Output the (X, Y) coordinate of the center of the cell containing the given text.  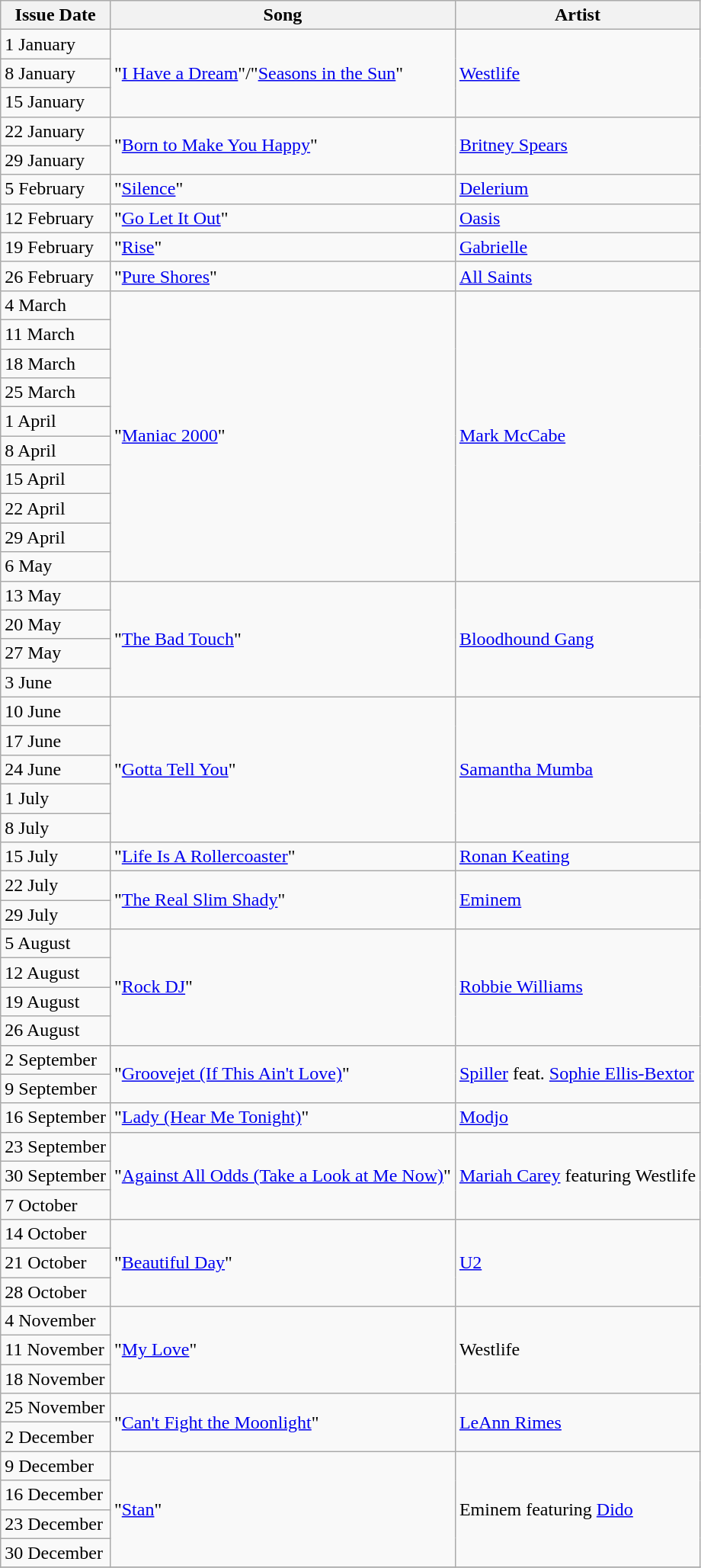
13 May (56, 595)
26 February (56, 276)
30 September (56, 1175)
Delerium (578, 189)
Eminem featuring Dido (578, 1509)
22 July (56, 886)
All Saints (578, 276)
"Maniac 2000" (282, 436)
24 June (56, 769)
"Groovejet (If This Ain't Love)" (282, 1074)
Bloodhound Gang (578, 639)
12 February (56, 218)
11 November (56, 1350)
23 December (56, 1524)
27 May (56, 653)
25 November (56, 1408)
Samantha Mumba (578, 769)
2 December (56, 1437)
25 March (56, 393)
Gabrielle (578, 247)
11 March (56, 334)
1 January (56, 44)
22 April (56, 508)
16 September (56, 1117)
"Silence" (282, 189)
15 April (56, 479)
15 July (56, 857)
Artist (578, 15)
5 August (56, 944)
1 July (56, 798)
29 January (56, 160)
12 August (56, 973)
"Rise" (282, 247)
28 October (56, 1292)
19 August (56, 1002)
"My Love" (282, 1350)
"Can't Fight the Moonlight" (282, 1422)
17 June (56, 740)
"Go Let It Out" (282, 218)
Issue Date (56, 15)
20 May (56, 624)
2 September (56, 1060)
3 June (56, 682)
Spiller feat. Sophie Ellis-Bextor (578, 1074)
22 January (56, 131)
"The Real Slim Shady" (282, 900)
4 March (56, 305)
Song (282, 15)
4 November (56, 1321)
7 October (56, 1204)
9 December (56, 1466)
15 January (56, 102)
5 February (56, 189)
Ronan Keating (578, 857)
Oasis (578, 218)
26 August (56, 1031)
"The Bad Touch" (282, 639)
"Beautiful Day" (282, 1262)
29 July (56, 915)
"Stan" (282, 1509)
Modjo (578, 1117)
19 February (56, 247)
LeAnn Rimes (578, 1422)
8 January (56, 73)
29 April (56, 537)
Mark McCabe (578, 436)
14 October (56, 1233)
Robbie Williams (578, 987)
Britney Spears (578, 146)
"Against All Odds (Take a Look at Me Now)" (282, 1175)
"Rock DJ" (282, 987)
30 December (56, 1553)
"Born to Make You Happy" (282, 146)
"I Have a Dream"/"Seasons in the Sun" (282, 73)
23 September (56, 1146)
18 March (56, 364)
18 November (56, 1379)
8 April (56, 451)
6 May (56, 566)
1 April (56, 422)
"Gotta Tell You" (282, 769)
8 July (56, 827)
"Pure Shores" (282, 276)
Eminem (578, 900)
10 June (56, 711)
"Lady (Hear Me Tonight)" (282, 1117)
U2 (578, 1262)
Mariah Carey featuring Westlife (578, 1175)
16 December (56, 1495)
9 September (56, 1089)
21 October (56, 1262)
"Life Is A Rollercoaster" (282, 857)
